Scan for the cell matching the given text and deliver its [x, y] coordinate at center. 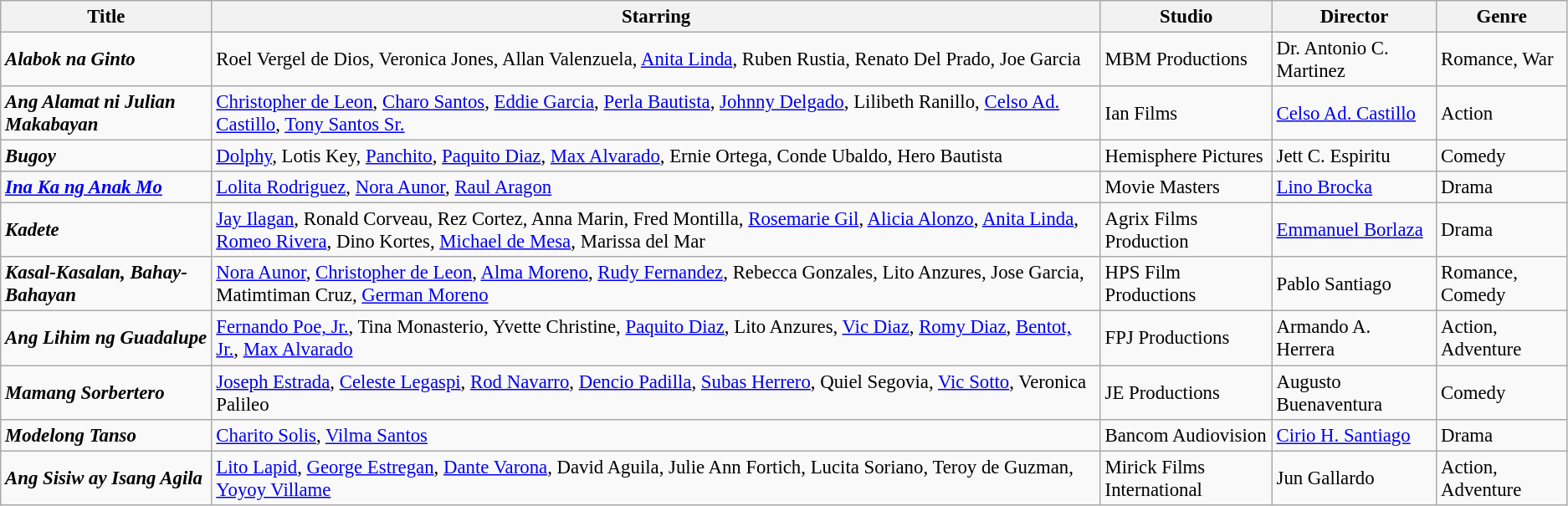
Lolita Rodriguez, Nora Aunor, Raul Aragon [656, 187]
Charito Solis, Vilma Santos [656, 435]
Lino Brocka [1354, 187]
Nora Aunor, Christopher de Leon, Alma Moreno, Rudy Fernandez, Rebecca Gonzales, Lito Anzures, Jose Garcia, Matimtiman Cruz, German Moreno [656, 284]
Ang Sisiw ay Isang Agila [106, 478]
Cirio H. Santiago [1354, 435]
Dr. Antonio C. Martinez [1354, 60]
Jett C. Espiritu [1354, 156]
Mamang Sorbertero [106, 393]
Lito Lapid, George Estregan, Dante Varona, David Aguila, Julie Ann Fortich, Lucita Soriano, Teroy de Guzman, Yoyoy Villame [656, 478]
Romance, Comedy [1502, 284]
Alabok na Ginto [106, 60]
Genre [1502, 17]
Christopher de Leon, Charo Santos, Eddie Garcia, Perla Bautista, Johnny Delgado, Lilibeth Ranillo, Celso Ad. Castillo, Tony Santos Sr. [656, 114]
Title [106, 17]
Ang Alamat ni Julian Makabayan [106, 114]
Movie Masters [1186, 187]
Mirick Films International [1186, 478]
FPJ Productions [1186, 338]
Kadete [106, 231]
Agrix Films Production [1186, 231]
MBM Productions [1186, 60]
Action [1502, 114]
Hemisphere Pictures [1186, 156]
HPS Film Productions [1186, 284]
Celso Ad. Castillo [1354, 114]
Director [1354, 17]
Augusto Buenaventura [1354, 393]
Modelong Tanso [106, 435]
Starring [656, 17]
Jun Gallardo [1354, 478]
Ian Films [1186, 114]
Studio [1186, 17]
Roel Vergel de Dios, Veronica Jones, Allan Valenzuela, Anita Linda, Ruben Rustia, Renato Del Prado, Joe Garcia [656, 60]
Bancom Audiovision [1186, 435]
Emmanuel Borlaza [1354, 231]
Dolphy, Lotis Key, Panchito, Paquito Diaz, Max Alvarado, Ernie Ortega, Conde Ubaldo, Hero Bautista [656, 156]
JE Productions [1186, 393]
Armando A. Herrera [1354, 338]
Bugoy [106, 156]
Kasal-Kasalan, Bahay-Bahayan [106, 284]
Ina Ka ng Anak Mo [106, 187]
Ang Lihim ng Guadalupe [106, 338]
Romance, War [1502, 60]
Joseph Estrada, Celeste Legaspi, Rod Navarro, Dencio Padilla, Subas Herrero, Quiel Segovia, Vic Sotto, Veronica Palileo [656, 393]
Pablo Santiago [1354, 284]
Fernando Poe, Jr., Tina Monasterio, Yvette Christine, Paquito Diaz, Lito Anzures, Vic Diaz, Romy Diaz, Bentot, Jr., Max Alvarado [656, 338]
